Return (x, y) of the center of cell containing provided text 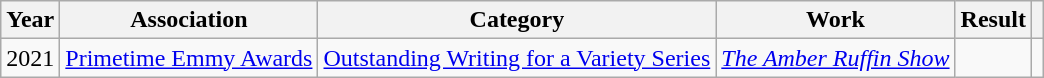
Year (30, 20)
Primetime Emmy Awards (189, 58)
Association (189, 20)
Work (836, 20)
Result (993, 20)
2021 (30, 58)
The Amber Ruffin Show (836, 58)
Outstanding Writing for a Variety Series (517, 58)
Category (517, 20)
